Locate the cell with the specified text and output its (x, y) center coordinate. 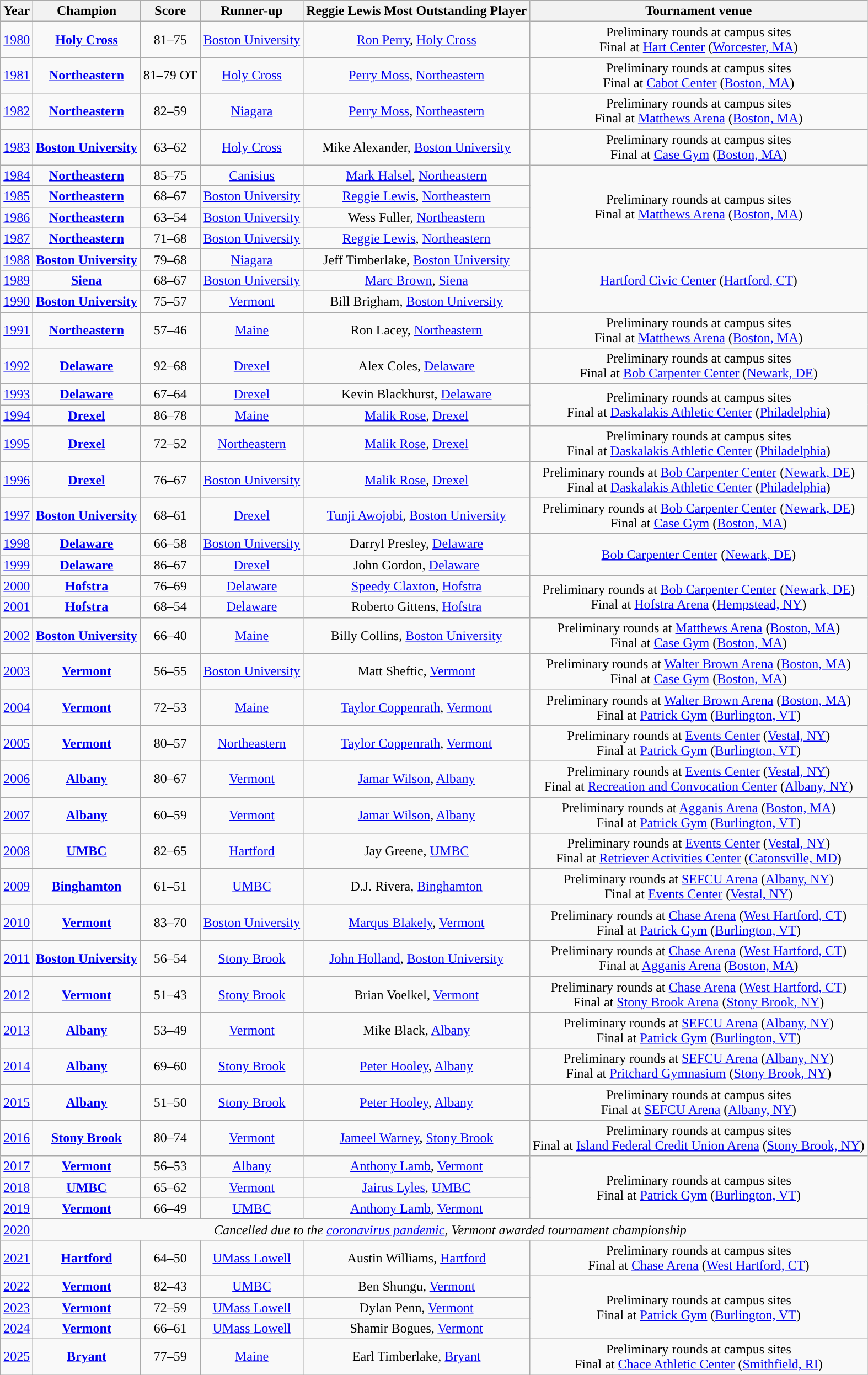
79–68 (170, 259)
72–53 (170, 707)
63–54 (170, 217)
2011 (17, 959)
86–67 (170, 565)
Alex Coles, Delaware (417, 366)
67–64 (170, 395)
Austin Williams, Hartford (417, 1258)
2004 (17, 707)
Roberto Gittens, Hofstra (417, 607)
64–50 (170, 1258)
Preliminary rounds at campus sitesFinal at Cabot Center (Boston, MA) (699, 75)
Runner-up (251, 11)
2023 (17, 1307)
Preliminary rounds at campus sitesFinal at Bob Carpenter Center (Newark, DE) (699, 366)
Wess Fuller, Northeastern (417, 217)
Preliminary rounds at Bob Carpenter Center (Newark, DE)Final at Daskalakis Athletic Center (Philadelphia) (699, 480)
68–54 (170, 607)
D.J. Rivera, Binghamton (417, 887)
1991 (17, 330)
66–61 (170, 1329)
82–59 (170, 111)
Ben Shungu, Vermont (417, 1286)
Mark Halsel, Northeastern (417, 175)
1983 (17, 147)
Preliminary rounds at Walter Brown Arena (Boston, MA)Final at Patrick Gym (Burlington, VT) (699, 707)
Preliminary rounds at Bob Carpenter Center (Newark, DE)Final at Case Gym (Boston, MA) (699, 515)
Preliminary rounds at Events Center (Vestal, NY)Final at Recreation and Convocation Center (Albany, NY) (699, 779)
1980 (17, 40)
1986 (17, 217)
Preliminary rounds at campus sitesFinal at SEFCU Arena (Albany, NY) (699, 1102)
81–79 OT (170, 75)
Speedy Claxton, Hofstra (417, 586)
Mike Black, Albany (417, 1031)
2014 (17, 1066)
Earl Timberlake, Bryant (417, 1357)
66–40 (170, 636)
2021 (17, 1258)
2005 (17, 743)
Binghamton (87, 887)
80–74 (170, 1138)
2019 (17, 1208)
Reggie Lewis Most Outstanding Player (417, 11)
2018 (17, 1187)
2007 (17, 814)
Jairus Lyles, UMBC (417, 1187)
Jameel Warney, Stony Brook (417, 1138)
Preliminary rounds at campus sitesFinal at Chace Athletic Center (Smithfield, RI) (699, 1357)
1988 (17, 259)
1989 (17, 280)
63–62 (170, 147)
2000 (17, 586)
Score (170, 11)
65–62 (170, 1187)
Marc Brown, Siena (417, 280)
1992 (17, 366)
Bill Brigham, Boston University (417, 301)
Tournament venue (699, 11)
2017 (17, 1166)
1998 (17, 544)
Preliminary rounds at Chase Arena (West Hartford, CT)Final at Patrick Gym (Burlington, VT) (699, 923)
2012 (17, 994)
Jay Greene, UMBC (417, 851)
82–65 (170, 851)
Preliminary rounds at Walter Brown Arena (Boston, MA)Final at Case Gym (Boston, MA) (699, 671)
Ron Lacey, Northeastern (417, 330)
1981 (17, 75)
2022 (17, 1286)
2020 (17, 1229)
56–55 (170, 671)
81–75 (170, 40)
80–67 (170, 779)
56–54 (170, 959)
Marqus Blakely, Vermont (417, 923)
85–75 (170, 175)
51–43 (170, 994)
Canisius (251, 175)
92–68 (170, 366)
1995 (17, 444)
57–46 (170, 330)
Shamir Bogues, Vermont (417, 1329)
Preliminary rounds at campus sitesFinal at Case Gym (Boston, MA) (699, 147)
Preliminary rounds at Chase Arena (West Hartford, CT)Final at Stony Brook Arena (Stony Brook, NY) (699, 994)
71–68 (170, 238)
76–67 (170, 480)
1996 (17, 480)
75–57 (170, 301)
Dylan Penn, Vermont (417, 1307)
66–58 (170, 544)
51–50 (170, 1102)
83–70 (170, 923)
2008 (17, 851)
Preliminary rounds at campus sitesFinal at Island Federal Credit Union Arena (Stony Brook, NY) (699, 1138)
76–69 (170, 586)
Bob Carpenter Center (Newark, DE) (699, 555)
Preliminary rounds at SEFCU Arena (Albany, NY)Final at Pritchard Gymnasium (Stony Brook, NY) (699, 1066)
2025 (17, 1357)
1985 (17, 196)
2013 (17, 1031)
Cancelled due to the coronavirus pandemic, Vermont awarded tournament championship (450, 1229)
Preliminary rounds at SEFCU Arena (Albany, NY)Final at Events Center (Vestal, NY) (699, 887)
Brian Voelkel, Vermont (417, 994)
2015 (17, 1102)
60–59 (170, 814)
53–49 (170, 1031)
Ron Perry, Holy Cross (417, 40)
2010 (17, 923)
1982 (17, 111)
80–57 (170, 743)
61–51 (170, 887)
82–43 (170, 1286)
Hartford Civic Center (Hartford, CT) (699, 280)
2003 (17, 671)
2002 (17, 636)
Preliminary rounds at SEFCU Arena (Albany, NY)Final at Patrick Gym (Burlington, VT) (699, 1031)
77–59 (170, 1357)
2009 (17, 887)
Preliminary rounds at Events Center (Vestal, NY)Final at Patrick Gym (Burlington, VT) (699, 743)
72–52 (170, 444)
Billy Collins, Boston University (417, 636)
68–61 (170, 515)
John Gordon, Delaware (417, 565)
Siena (87, 280)
Preliminary rounds at campus sitesFinal at Chase Arena (West Hartford, CT) (699, 1258)
Jeff Timberlake, Boston University (417, 259)
1990 (17, 301)
2006 (17, 779)
Preliminary rounds at Chase Arena (West Hartford, CT)Final at Agganis Arena (Boston, MA) (699, 959)
2024 (17, 1329)
Tunji Awojobi, Boston University (417, 515)
86–78 (170, 415)
Preliminary rounds at Matthews Arena (Boston, MA)Final at Case Gym (Boston, MA) (699, 636)
Preliminary rounds at Bob Carpenter Center (Newark, DE)Final at Hofstra Arena (Hempstead, NY) (699, 596)
1993 (17, 395)
Preliminary rounds at campus sitesFinal at Hart Center (Worcester, MA) (699, 40)
2001 (17, 607)
Matt Sheftic, Vermont (417, 671)
1997 (17, 515)
Kevin Blackhurst, Delaware (417, 395)
Year (17, 11)
1999 (17, 565)
1994 (17, 415)
Champion (87, 11)
2016 (17, 1138)
Darryl Presley, Delaware (417, 544)
John Holland, Boston University (417, 959)
56–53 (170, 1166)
1987 (17, 238)
1984 (17, 175)
Mike Alexander, Boston University (417, 147)
72–59 (170, 1307)
66–49 (170, 1208)
Preliminary rounds at Events Center (Vestal, NY)Final at Retriever Activities Center (Catonsville, MD) (699, 851)
Preliminary rounds at Agganis Arena (Boston, MA)Final at Patrick Gym (Burlington, VT) (699, 814)
69–60 (170, 1066)
Bryant (87, 1357)
